For the text-containing cell, return its midpoint in [x, y] coordinate format. 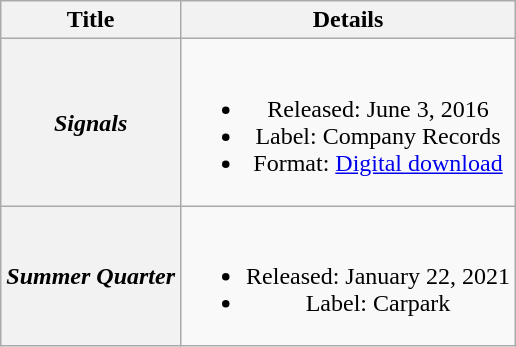
Released: June 3, 2016Label: Company RecordsFormat: Digital download [348, 122]
Details [348, 20]
Title [91, 20]
Summer Quarter [91, 276]
Signals [91, 122]
Released: January 22, 2021Label: Carpark [348, 276]
